Detect which cell encompasses the target text, then output its [X, Y] center coordinate. 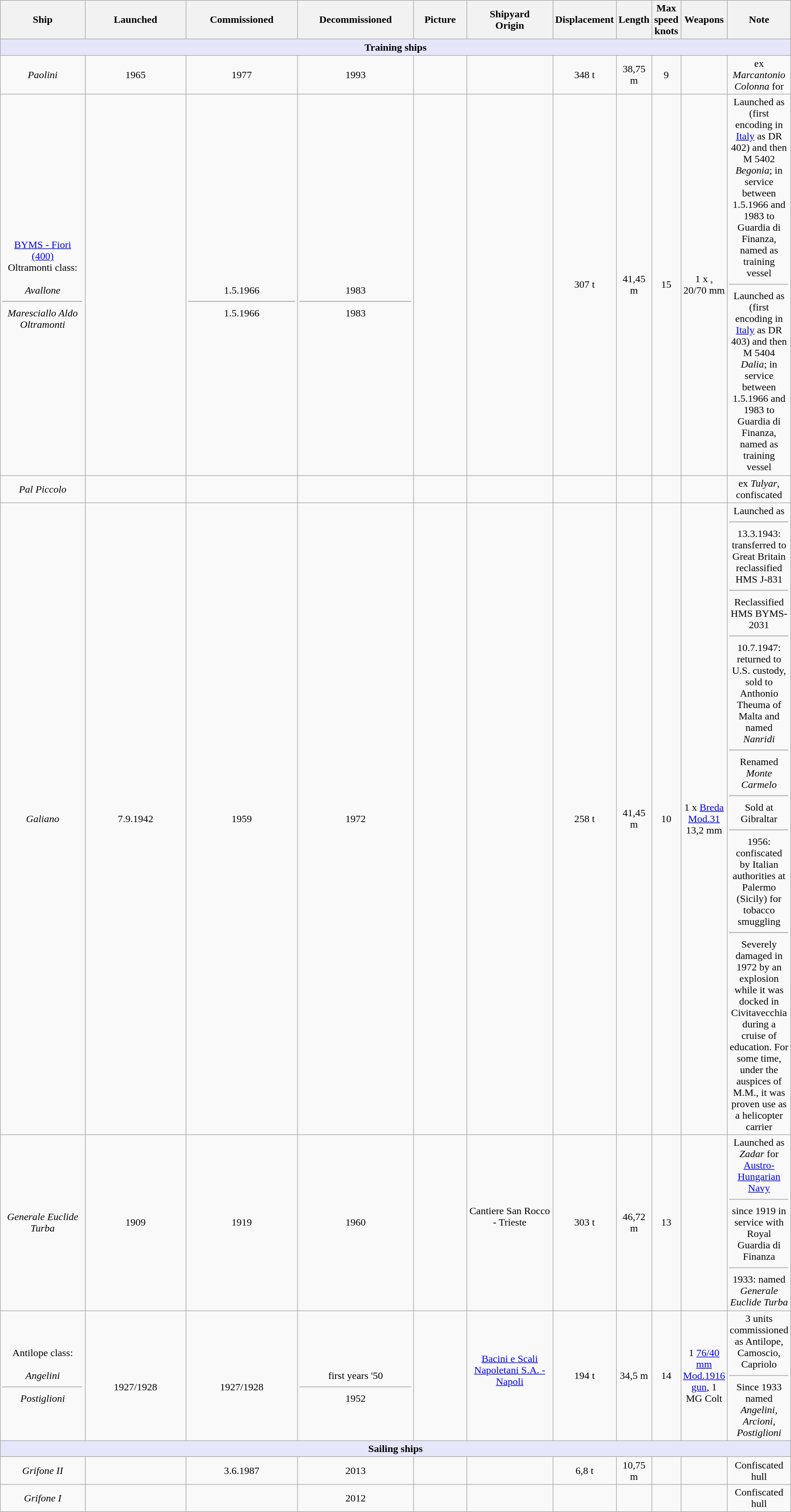
9 [666, 75]
Picture [440, 20]
7.9.1942 [135, 819]
6,8 t [584, 1470]
10 [666, 819]
1959 [242, 819]
Launched [135, 20]
Grifone II [43, 1470]
Maxspeedknots [666, 20]
3.6.1987 [242, 1470]
Generale Euclide Turba [43, 1223]
1993 [356, 75]
first years '501952 [356, 1376]
14 [666, 1376]
19831983 [356, 285]
2012 [356, 1498]
Galiano [43, 819]
BYMS - Fiori (400)Oltramonti class:AvalloneMaresciallo Aldo Oltramonti [43, 285]
46,72 m [634, 1223]
3 units commissioned as Antilope, Camoscio, CaprioloSince 1933 named Angelini, Arcioni, Postiglioni [759, 1376]
1.5.19661.5.1966 [242, 285]
Antilope class:AngeliniPostiglioni [43, 1376]
Grifone I [43, 1498]
1977 [242, 75]
38,75 m [634, 75]
194 t [584, 1376]
258 t [584, 819]
Paolini [43, 75]
15 [666, 285]
2013 [356, 1470]
303 t [584, 1223]
ex Marcantonio Colonna for [759, 75]
Cantiere San Rocco - Trieste [510, 1223]
Sailing ships [395, 1449]
1 76/40 mm Mod.1916 gun, 1 MG Colt [704, 1376]
1909 [135, 1223]
1919 [242, 1223]
Pal Piccolo [43, 489]
ex Tulyar, confiscated [759, 489]
Ship [43, 20]
Decommissioned [356, 20]
Bacini e Scali Napoletani S.A. - Napoli [510, 1376]
ShipyardOrigin [510, 20]
1960 [356, 1223]
Displacement [584, 20]
307 t [584, 285]
1972 [356, 819]
1965 [135, 75]
Training ships [395, 47]
1 x Breda Mod.31 13,2 mm [704, 819]
10,75 m [634, 1470]
Weapons [704, 20]
Length [634, 20]
348 t [584, 75]
Launched as Zadar forAustro-Hungarian Navysince 1919 in service with Royal Guardia di Finanza1933: named Generale Euclide Turba [759, 1223]
1 x , 20/70 mm [704, 285]
13 [666, 1223]
Commissioned [242, 20]
Note [759, 20]
34,5 m [634, 1376]
